Detect which cell encompasses the target text, then output its [x, y] center coordinate. 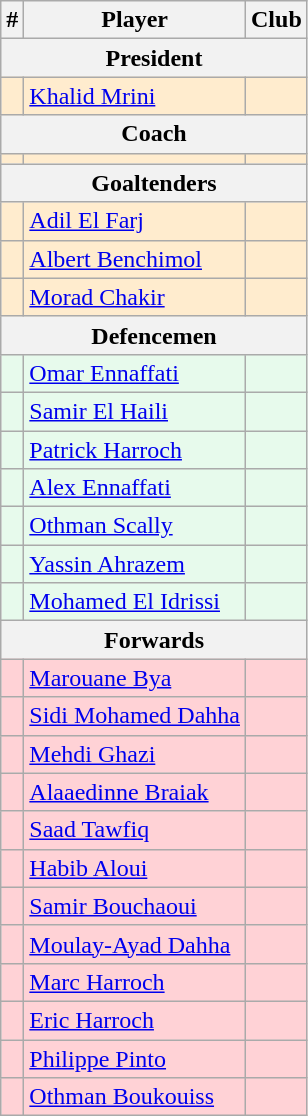
President [154, 58]
# [12, 20]
Othman Scally [135, 526]
Mohamed El Idrissi [135, 602]
Player [135, 20]
Goaltenders [154, 183]
Marc Harroch [135, 982]
Sidi Mohamed Dahha [135, 716]
Marouane Bya [135, 678]
Othman Boukouiss [135, 1097]
Samir Bouchaoui [135, 906]
Defencemen [154, 335]
Moulay-Ayad Dahha [135, 944]
Omar Ennaffati [135, 373]
Morad Chakir [135, 297]
Eric Harroch [135, 1020]
Alaaedinne Braiak [135, 792]
Habib Aloui [135, 868]
Saad Tawfiq [135, 830]
Alex Ennaffati [135, 488]
Forwards [154, 640]
Club [277, 20]
Coach [154, 134]
Khalid Mrini [135, 96]
Albert Benchimol [135, 259]
Adil El Farj [135, 221]
Samir El Haili [135, 411]
Mehdi Ghazi [135, 754]
Patrick Harroch [135, 449]
Philippe Pinto [135, 1059]
Yassin Ahrazem [135, 564]
